For the text-containing cell, return its midpoint in (X, Y) coordinate format. 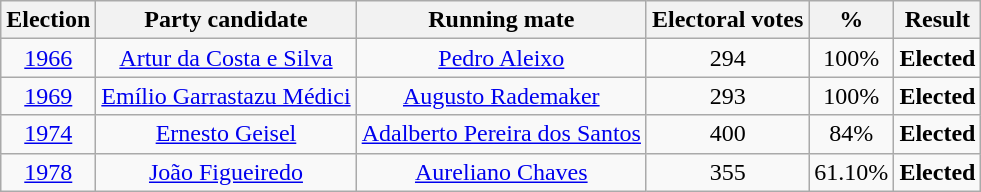
84% (852, 134)
1974 (48, 134)
293 (727, 96)
Adalberto Pereira dos Santos (501, 134)
Election (48, 20)
400 (727, 134)
355 (727, 172)
Pedro Aleixo (501, 58)
João Figueiredo (226, 172)
Running mate (501, 20)
1966 (48, 58)
61.10% (852, 172)
Result (938, 20)
Augusto Rademaker (501, 96)
Ernesto Geisel (226, 134)
Electoral votes (727, 20)
Artur da Costa e Silva (226, 58)
1978 (48, 172)
Party candidate (226, 20)
Emílio Garrastazu Médici (226, 96)
1969 (48, 96)
% (852, 20)
Aureliano Chaves (501, 172)
294 (727, 58)
